Return [X, Y] of the center of cell containing provided text 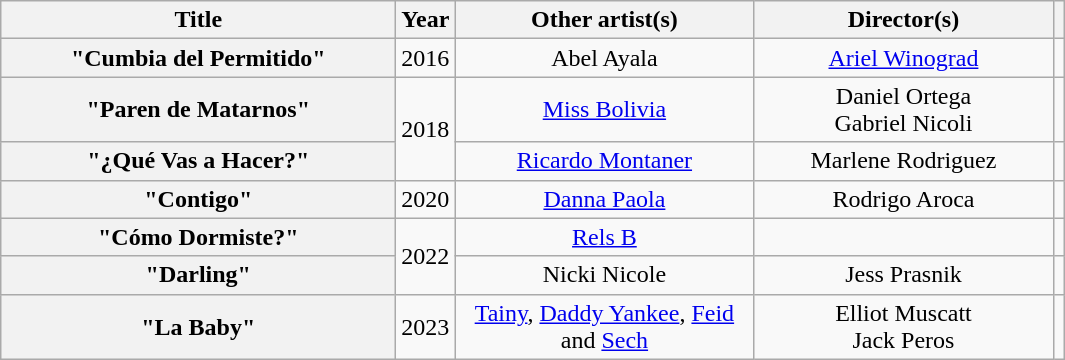
Marlene Rodriguez [904, 161]
Nicki Nicole [604, 275]
Daniel OrtegaGabriel Nicoli [904, 110]
Director(s) [904, 20]
2020 [426, 199]
2016 [426, 58]
Year [426, 20]
Jess Prasnik [904, 275]
2022 [426, 256]
Other artist(s) [604, 20]
2018 [426, 128]
"Cumbia del Permitido" [198, 58]
Abel Ayala [604, 58]
"¿Qué Vas a Hacer?" [198, 161]
"Cómo Dormiste?" [198, 237]
Rels B [604, 237]
Miss Bolivia [604, 110]
Elliot MuscattJack Peros [904, 326]
Rodrigo Aroca [904, 199]
Danna Paola [604, 199]
"Paren de Matarnos" [198, 110]
"La Baby" [198, 326]
Ariel Winograd [904, 58]
Ricardo Montaner [604, 161]
2023 [426, 326]
Tainy, Daddy Yankee, Feid and Sech [604, 326]
"Darling" [198, 275]
Title [198, 20]
"Contigo" [198, 199]
